Identify which cell holds the provided text, then report its [x, y] central coordinate. 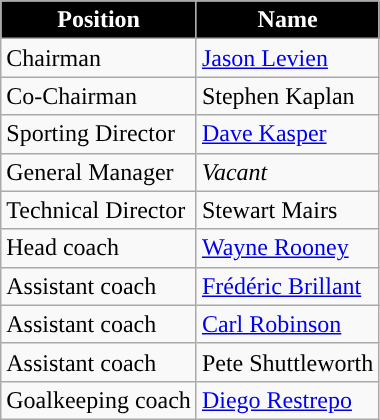
Diego Restrepo [287, 400]
Co-Chairman [99, 96]
Goalkeeping coach [99, 400]
Stewart Mairs [287, 210]
Wayne Rooney [287, 248]
Dave Kasper [287, 134]
Head coach [99, 248]
Carl Robinson [287, 324]
Position [99, 20]
Stephen Kaplan [287, 96]
Pete Shuttleworth [287, 362]
General Manager [99, 172]
Vacant [287, 172]
Frédéric Brillant [287, 286]
Chairman [99, 58]
Sporting Director [99, 134]
Name [287, 20]
Jason Levien [287, 58]
Technical Director [99, 210]
